Determine the (X, Y) coordinate at the center of the cell enclosing the given text.  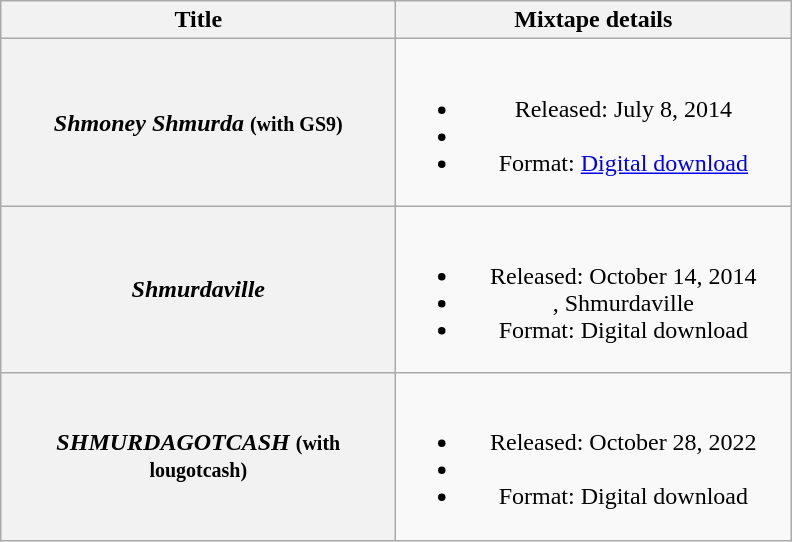
Mixtape details (594, 20)
Released: July 8, 2014Format: Digital download (594, 122)
Shmurdaville (198, 290)
Shmoney Shmurda (with GS9) (198, 122)
Released: October 28, 2022Format: Digital download (594, 456)
Title (198, 20)
Released: October 14, 2014, ShmurdavilleFormat: Digital download (594, 290)
SHMURDAGOTCASH (with lougotcash) (198, 456)
